Determine the (x, y) coordinate at the center of the cell enclosing the given text.  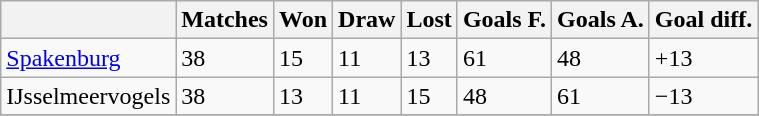
−13 (703, 96)
Draw (367, 20)
Lost (429, 20)
+13 (703, 58)
IJsselmeervogels (88, 96)
Goals F. (504, 20)
Won (302, 20)
Spakenburg (88, 58)
Goals A. (601, 20)
Matches (225, 20)
Goal diff. (703, 20)
